Find where the given text appears and provide that cell's center as [x, y] coordinate. 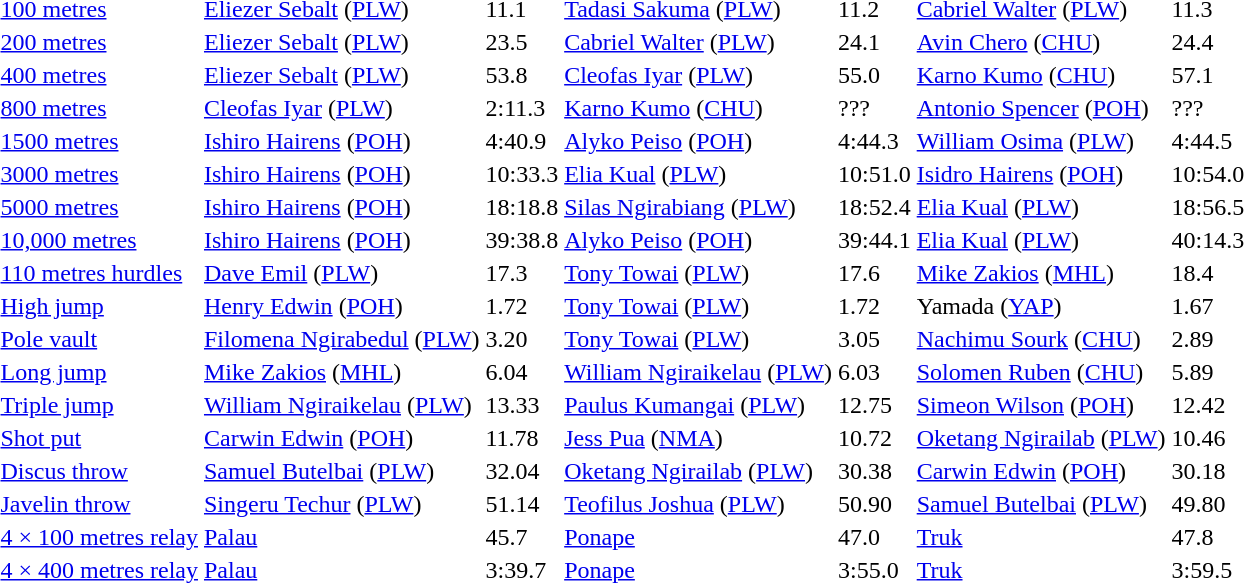
53.8 [522, 75]
24.1 [875, 42]
10:51.0 [875, 174]
Palau [342, 537]
Filomena Ngirabedul (PLW) [342, 339]
Nachimu Sourk (CHU) [1041, 339]
Truk [1041, 537]
Yamada (YAP) [1041, 306]
Henry Edwin (POH) [342, 306]
10:33.3 [522, 174]
4:44.3 [875, 141]
Silas Ngirabiang (PLW) [698, 207]
4:40.9 [522, 141]
6.03 [875, 372]
13.33 [522, 405]
10.72 [875, 438]
Solomen Ruben (CHU) [1041, 372]
??? [875, 108]
18:18.8 [522, 207]
17.6 [875, 273]
32.04 [522, 471]
30.38 [875, 471]
Singeru Techur (PLW) [342, 504]
Dave Emil (PLW) [342, 273]
Cabriel Walter (PLW) [698, 42]
Teofilus Joshua (PLW) [698, 504]
39:44.1 [875, 240]
2:11.3 [522, 108]
3.05 [875, 339]
55.0 [875, 75]
Paulus Kumangai (PLW) [698, 405]
Isidro Hairens (POH) [1041, 174]
47.0 [875, 537]
12.75 [875, 405]
51.14 [522, 504]
William Osima (PLW) [1041, 141]
Antonio Spencer (POH) [1041, 108]
Ponape [698, 537]
3.20 [522, 339]
11.78 [522, 438]
Jess Pua (NMA) [698, 438]
45.7 [522, 537]
17.3 [522, 273]
50.90 [875, 504]
18:52.4 [875, 207]
39:38.8 [522, 240]
Simeon Wilson (POH) [1041, 405]
Avin Chero (CHU) [1041, 42]
23.5 [522, 42]
6.04 [522, 372]
